Identify which cell holds the provided text, then report its [X, Y] central coordinate. 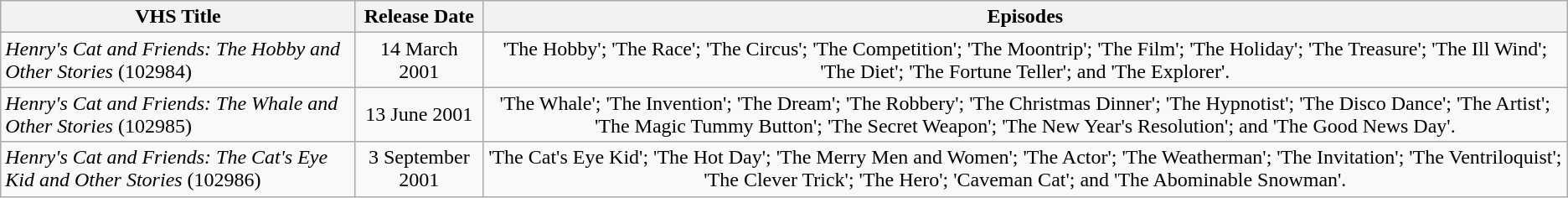
Episodes [1025, 17]
Release Date [419, 17]
14 March 2001 [419, 60]
Henry's Cat and Friends: The Cat's Eye Kid and Other Stories (102986) [178, 169]
Henry's Cat and Friends: The Whale and Other Stories (102985) [178, 114]
13 June 2001 [419, 114]
3 September 2001 [419, 169]
Henry's Cat and Friends: The Hobby and Other Stories (102984) [178, 60]
VHS Title [178, 17]
